Return (X, Y) of the center of cell containing provided text 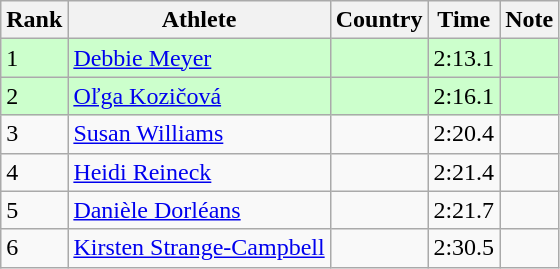
6 (34, 248)
Susan Williams (199, 134)
Kirsten Strange-Campbell (199, 248)
5 (34, 210)
2:30.5 (464, 248)
2 (34, 96)
Athlete (199, 20)
2:16.1 (464, 96)
Time (464, 20)
Heidi Reineck (199, 172)
Danièle Dorléans (199, 210)
2:21.4 (464, 172)
Country (379, 20)
Rank (34, 20)
2:13.1 (464, 58)
Debbie Meyer (199, 58)
Oľga Kozičová (199, 96)
3 (34, 134)
2:21.7 (464, 210)
Note (530, 20)
4 (34, 172)
2:20.4 (464, 134)
1 (34, 58)
